Return the (x, y) coordinate for the center point of the cell that contains the specified text.  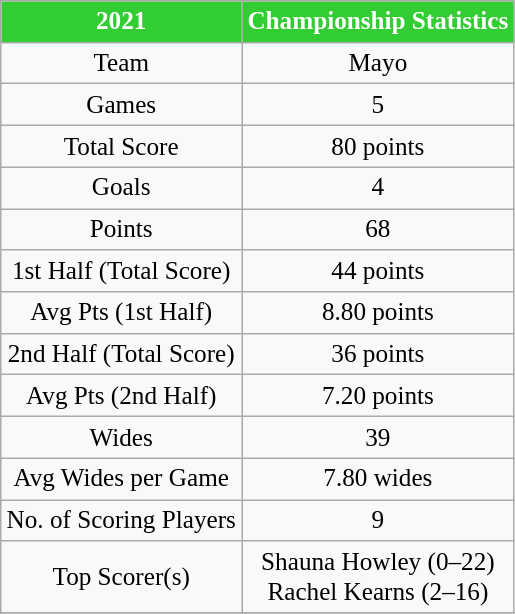
Team (122, 63)
80 points (378, 146)
Points (122, 229)
2nd Half (Total Score) (122, 354)
2021 (122, 22)
Goals (122, 188)
7.80 wides (378, 479)
68 (378, 229)
Championship Statistics (378, 22)
9 (378, 520)
Mayo (378, 63)
Shauna Howley (0–22)Rachel Kearns (2–16) (378, 577)
Avg Pts (2nd Half) (122, 396)
No. of Scoring Players (122, 520)
Total Score (122, 146)
Top Scorer(s) (122, 577)
Avg Pts (1st Half) (122, 313)
1st Half (Total Score) (122, 271)
8.80 points (378, 313)
Wides (122, 437)
7.20 points (378, 396)
36 points (378, 354)
5 (378, 105)
44 points (378, 271)
Games (122, 105)
Avg Wides per Game (122, 479)
4 (378, 188)
39 (378, 437)
